Identify which cell holds the provided text, then report its (X, Y) central coordinate. 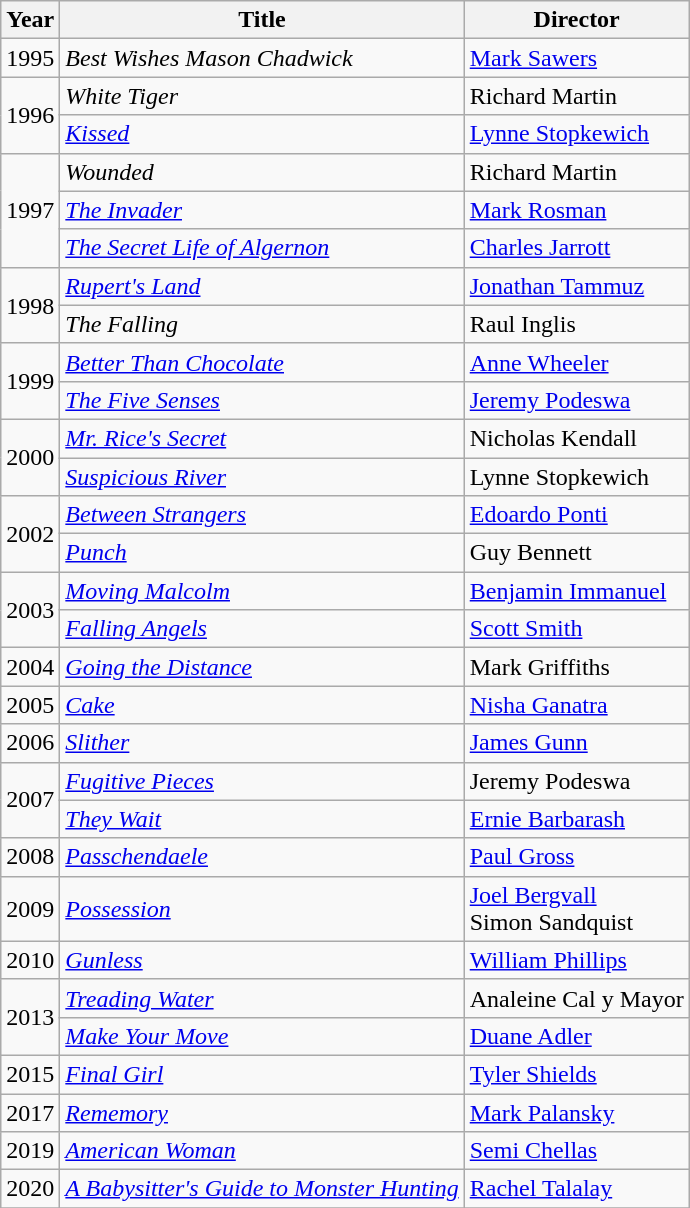
A Babysitter's Guide to Monster Hunting (262, 1189)
1995 (30, 58)
Joel BergvallSimon Sandquist (576, 908)
2007 (30, 800)
Going the Distance (262, 667)
Rupert's Land (262, 286)
They Wait (262, 819)
Charles Jarrott (576, 248)
1998 (30, 305)
1997 (30, 210)
Mark Palansky (576, 1113)
William Phillips (576, 960)
2000 (30, 457)
Cake (262, 705)
Make Your Move (262, 1036)
Between Strangers (262, 515)
Nisha Ganatra (576, 705)
Moving Malcolm (262, 591)
Mark Rosman (576, 210)
Title (262, 20)
Mark Griffiths (576, 667)
Director (576, 20)
Tyler Shields (576, 1074)
Mark Sawers (576, 58)
2020 (30, 1189)
Better Than Chocolate (262, 362)
2010 (30, 960)
Final Girl (262, 1074)
2013 (30, 1017)
Paul Gross (576, 857)
Benjamin Immanuel (576, 591)
Raul Inglis (576, 324)
Treading Water (262, 998)
Edoardo Ponti (576, 515)
The Invader (262, 210)
Jonathan Tammuz (576, 286)
Possession (262, 908)
Year (30, 20)
2002 (30, 534)
Ernie Barbarash (576, 819)
James Gunn (576, 743)
1996 (30, 115)
Wounded (262, 172)
Analeine Cal y Mayor (576, 998)
The Five Senses (262, 400)
The Secret Life of Algernon (262, 248)
Punch (262, 553)
Slither (262, 743)
2009 (30, 908)
2004 (30, 667)
Guy Bennett (576, 553)
White Tiger (262, 96)
Mr. Rice's Secret (262, 438)
Falling Angels (262, 629)
Best Wishes Mason Chadwick (262, 58)
2006 (30, 743)
Fugitive Pieces (262, 781)
2003 (30, 610)
2008 (30, 857)
Kissed (262, 134)
Semi Chellas (576, 1151)
2019 (30, 1151)
Passchendaele (262, 857)
American Woman (262, 1151)
2017 (30, 1113)
Anne Wheeler (576, 362)
Rachel Talalay (576, 1189)
Scott Smith (576, 629)
The Falling (262, 324)
Rememory (262, 1113)
Duane Adler (576, 1036)
Nicholas Kendall (576, 438)
2015 (30, 1074)
Suspicious River (262, 477)
Gunless (262, 960)
2005 (30, 705)
1999 (30, 381)
